From the cell containing the given text, extract its center point as (x, y) coordinate. 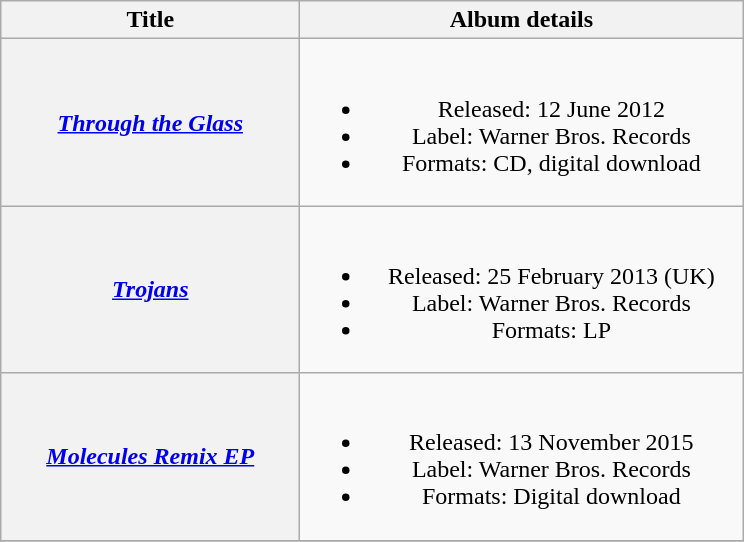
Through the Glass (150, 122)
Title (150, 20)
Molecules Remix EP (150, 456)
Released: 25 February 2013 (UK)Label: Warner Bros. RecordsFormats: LP (522, 290)
Album details (522, 20)
Trojans (150, 290)
Released: 13 November 2015Label: Warner Bros. RecordsFormats: Digital download (522, 456)
Released: 12 June 2012Label: Warner Bros. RecordsFormats: CD, digital download (522, 122)
